Return (X, Y) of the center of cell containing provided text 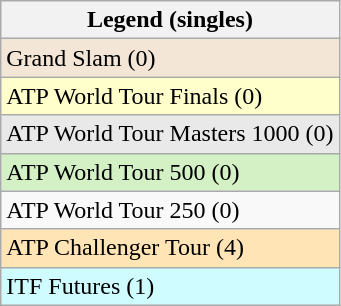
ATP World Tour Finals (0) (170, 96)
ATP World Tour 250 (0) (170, 210)
ATP World Tour 500 (0) (170, 172)
ITF Futures (1) (170, 286)
ATP Challenger Tour (4) (170, 248)
Legend (singles) (170, 20)
ATP World Tour Masters 1000 (0) (170, 134)
Grand Slam (0) (170, 58)
